Detect which cell encompasses the target text, then output its (X, Y) center coordinate. 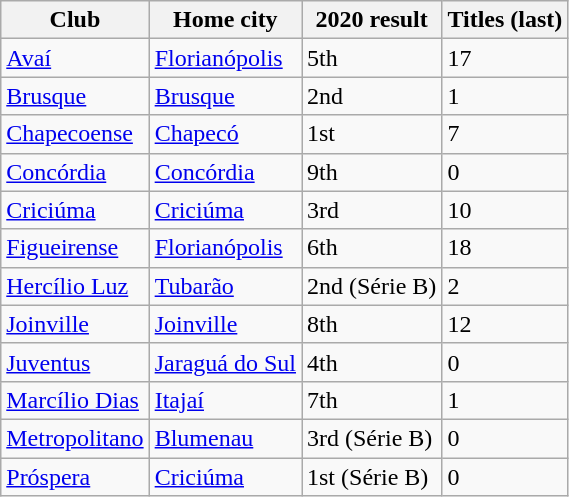
12 (505, 324)
4th (372, 362)
Titles (last) (505, 20)
1st (372, 134)
Avaí (75, 58)
Próspera (75, 477)
Chapecó (225, 134)
Figueirense (75, 248)
1st (Série B) (372, 477)
2 (505, 286)
Metropolitano (75, 438)
3rd (Série B) (372, 438)
5th (372, 58)
Hercílio Luz (75, 286)
7th (372, 400)
Chapecoense (75, 134)
3rd (372, 210)
2nd (372, 96)
Jaraguá do Sul (225, 362)
6th (372, 248)
Blumenau (225, 438)
Juventus (75, 362)
2020 result (372, 20)
2nd (Série B) (372, 286)
Home city (225, 20)
10 (505, 210)
7 (505, 134)
Tubarão (225, 286)
9th (372, 172)
18 (505, 248)
Marcílio Dias (75, 400)
8th (372, 324)
Club (75, 20)
17 (505, 58)
Itajaí (225, 400)
